Capture the cell that displays the provided text and extract its [X, Y] central coordinate. 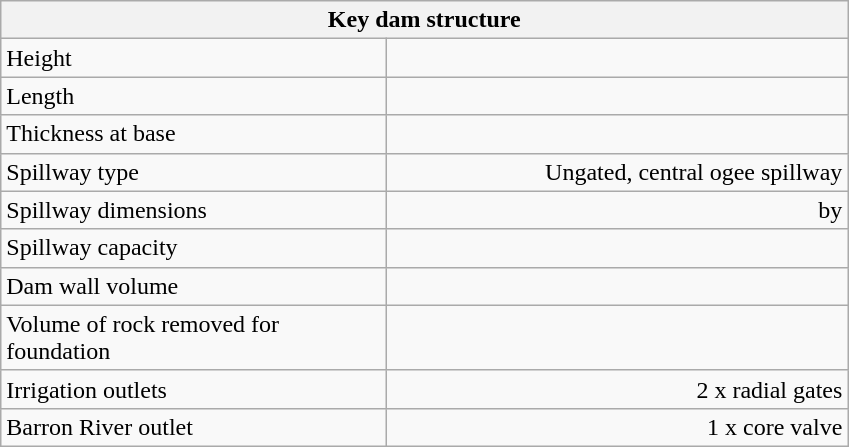
Volume of rock removed for foundation [194, 338]
2 x radial gates [618, 389]
by [618, 210]
Ungated, central ogee spillway [618, 172]
Spillway type [194, 172]
Dam wall volume [194, 286]
Thickness at base [194, 134]
Spillway dimensions [194, 210]
Irrigation outlets [194, 389]
Barron River outlet [194, 427]
Spillway capacity [194, 248]
1 x core valve [618, 427]
Height [194, 58]
Length [194, 96]
Key dam structure [424, 20]
